Identify which cell holds the provided text, then report its (X, Y) central coordinate. 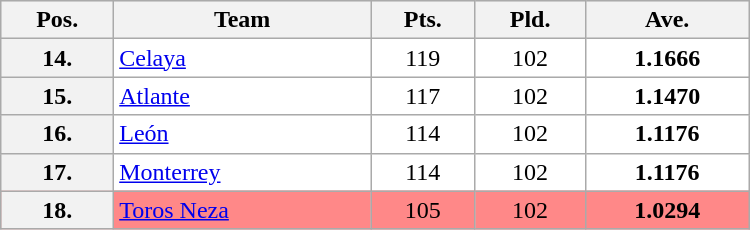
Pld. (530, 20)
Monterrey (242, 172)
Toros Neza (242, 210)
1.1470 (667, 96)
Celaya (242, 58)
119 (423, 58)
15. (58, 96)
14. (58, 58)
117 (423, 96)
17. (58, 172)
105 (423, 210)
León (242, 134)
Pos. (58, 20)
16. (58, 134)
Atlante (242, 96)
Pts. (423, 20)
1.0294 (667, 210)
Team (242, 20)
1.1666 (667, 58)
Ave. (667, 20)
18. (58, 210)
